Return [x, y] of the center of cell containing provided text 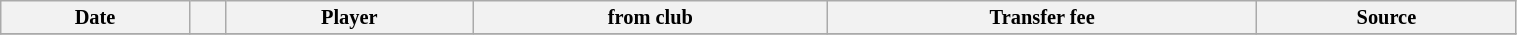
Date [96, 17]
Source [1386, 17]
Player [349, 17]
from club [650, 17]
Transfer fee [1042, 17]
